Return (X, Y) of the center of cell containing provided text 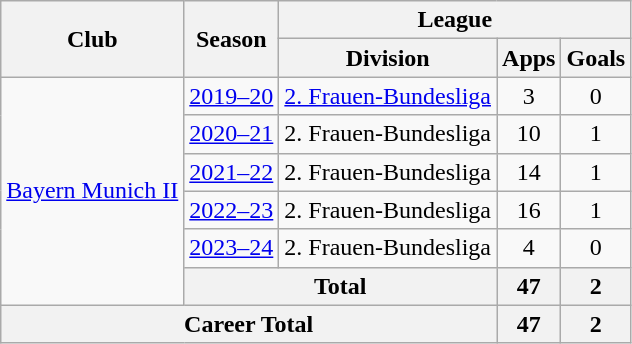
16 (529, 210)
Apps (529, 58)
2021–22 (232, 172)
Total (340, 286)
4 (529, 248)
Career Total (249, 324)
2020–21 (232, 134)
3 (529, 96)
Bayern Munich II (92, 191)
Goals (596, 58)
2019–20 (232, 96)
League (455, 20)
14 (529, 172)
Club (92, 39)
2023–24 (232, 248)
2022–23 (232, 210)
Season (232, 39)
Division (388, 58)
10 (529, 134)
